Capture the cell that displays the provided text and extract its (x, y) central coordinate. 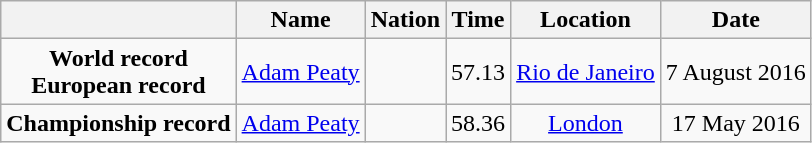
Championship record (118, 123)
58.36 (478, 123)
Location (586, 20)
Time (478, 20)
7 August 2016 (736, 72)
Nation (405, 20)
World recordEuropean record (118, 72)
Rio de Janeiro (586, 72)
Name (300, 20)
17 May 2016 (736, 123)
London (586, 123)
57.13 (478, 72)
Date (736, 20)
